Return (X, Y) of the center of cell containing provided text 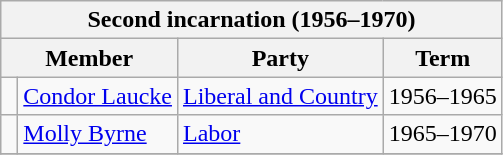
Party (280, 58)
1965–1970 (442, 134)
Liberal and Country (280, 96)
Condor Laucke (98, 96)
Second incarnation (1956–1970) (252, 20)
Molly Byrne (98, 134)
Member (90, 58)
Labor (280, 134)
Term (442, 58)
1956–1965 (442, 96)
